Identify which cell holds the provided text, then report its [X, Y] central coordinate. 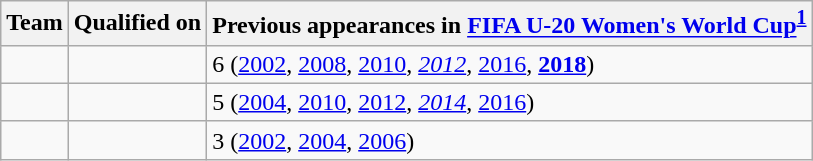
Qualified on [137, 24]
Previous appearances in FIFA U-20 Women's World Cup1 [510, 24]
6 (2002, 2008, 2010, 2012, 2016, 2018) [510, 64]
Team [35, 24]
5 (2004, 2010, 2012, 2014, 2016) [510, 102]
3 (2002, 2004, 2006) [510, 140]
